Determine the [x, y] coordinate at the center of the cell enclosing the given text.  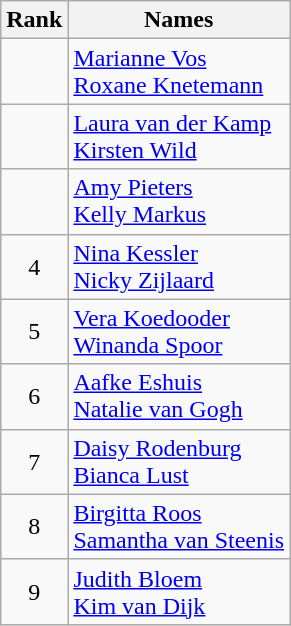
Laura van der KampKirsten Wild [179, 136]
6 [34, 396]
7 [34, 462]
Aafke EshuisNatalie van Gogh [179, 396]
5 [34, 332]
Names [179, 20]
Nina KesslerNicky Zijlaard [179, 266]
Vera KoedooderWinanda Spoor [179, 332]
Amy PietersKelly Markus [179, 202]
4 [34, 266]
Judith BloemKim van Dijk [179, 592]
Rank [34, 20]
8 [34, 526]
9 [34, 592]
Daisy RodenburgBianca Lust [179, 462]
Marianne VosRoxane Knetemann [179, 72]
Birgitta RoosSamantha van Steenis [179, 526]
